Pinpoint the cell where the given text exists, returning its [X, Y] midpoint coordinate. 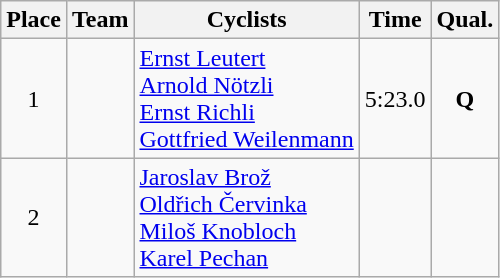
Jaroslav Brož Oldřich Červinka Miloš Knobloch Karel Pechan [246, 218]
5:23.0 [395, 98]
Ernst Leutert Arnold Nötzli Ernst Richli Gottfried Weilenmann [246, 98]
Team [100, 20]
Q [465, 98]
Time [395, 20]
2 [34, 218]
Place [34, 20]
1 [34, 98]
Qual. [465, 20]
Cyclists [246, 20]
